Find where the given text appears and provide that cell's center as [X, Y] coordinate. 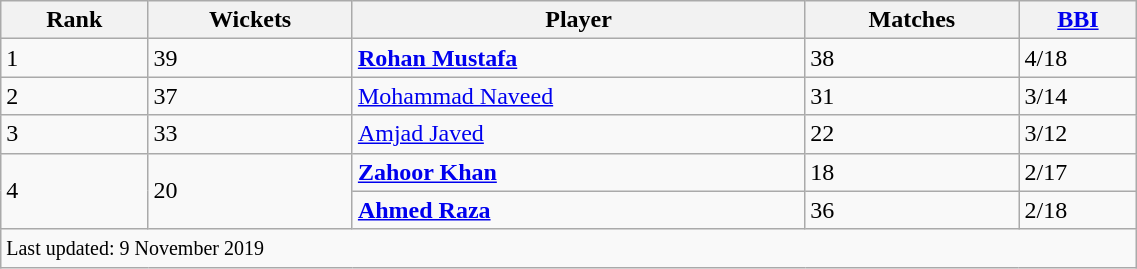
4 [74, 191]
Rohan Mustafa [578, 58]
Player [578, 20]
20 [250, 191]
3/14 [1078, 96]
33 [250, 134]
Amjad Javed [578, 134]
Rank [74, 20]
1 [74, 58]
4/18 [1078, 58]
Matches [912, 20]
Wickets [250, 20]
Mohammad Naveed [578, 96]
39 [250, 58]
Last updated: 9 November 2019 [569, 248]
22 [912, 134]
2/17 [1078, 172]
3/12 [1078, 134]
36 [912, 210]
3 [74, 134]
2 [74, 96]
Zahoor Khan [578, 172]
31 [912, 96]
18 [912, 172]
37 [250, 96]
Ahmed Raza [578, 210]
38 [912, 58]
2/18 [1078, 210]
BBI [1078, 20]
